Capture the cell that displays the provided text and extract its [X, Y] central coordinate. 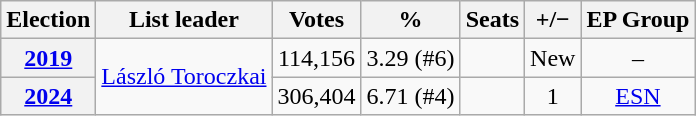
1 [553, 96]
6.71 (#4) [410, 96]
306,404 [316, 96]
List leader [184, 20]
+/− [553, 20]
2024 [48, 96]
Votes [316, 20]
Election [48, 20]
– [638, 58]
% [410, 20]
114,156 [316, 58]
László Toroczkai [184, 77]
New [553, 58]
ESN [638, 96]
2019 [48, 58]
Seats [492, 20]
EP Group [638, 20]
3.29 (#6) [410, 58]
